Extract the (x, y) coordinate from the center of the cell holding the provided text.  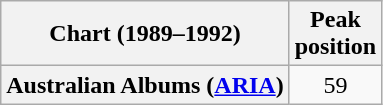
Australian Albums (ARIA) (145, 85)
Peakposition (335, 34)
Chart (1989–1992) (145, 34)
59 (335, 85)
